For the text-containing cell, return its midpoint in [X, Y] coordinate format. 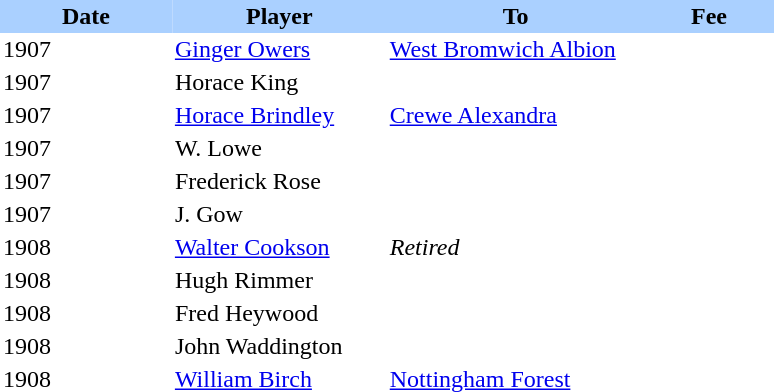
J. Gow [280, 214]
Horace King [280, 82]
Fred Heywood [280, 314]
Player [280, 16]
Fee [710, 16]
John Waddington [280, 346]
Hugh Rimmer [280, 280]
Horace Brindley [280, 116]
To [516, 16]
W. Lowe [280, 148]
Ginger Owers [280, 50]
Date [86, 16]
Crewe Alexandra [516, 116]
Frederick Rose [280, 182]
Walter Cookson [280, 248]
West Bromwich Albion [516, 50]
Retired [516, 248]
